Scan for the cell matching the given text and deliver its (X, Y) coordinate at center. 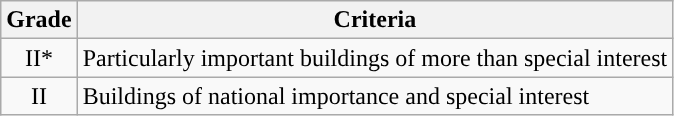
Criteria (375, 20)
Buildings of national importance and special interest (375, 96)
II (39, 96)
Grade (39, 20)
II* (39, 58)
Particularly important buildings of more than special interest (375, 58)
